Pinpoint the cell where the given text exists, returning its [X, Y] midpoint coordinate. 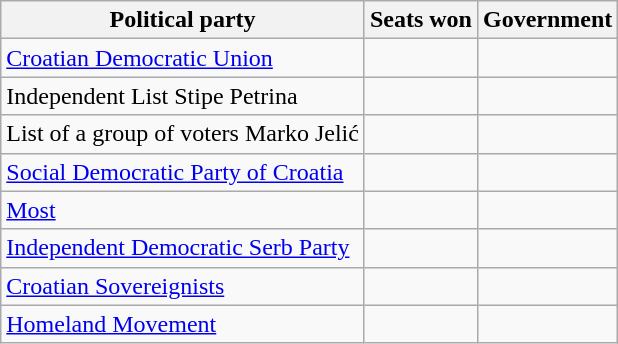
Homeland Movement [183, 324]
Most [183, 210]
Independent List Stipe Petrina [183, 96]
Social Democratic Party of Croatia [183, 172]
Government [547, 20]
Croatian Sovereignists [183, 286]
Political party [183, 20]
Independent Democratic Serb Party [183, 248]
Croatian Democratic Union [183, 58]
Seats won [420, 20]
List of a group of voters Marko Jelić [183, 134]
